Extract the (X, Y) coordinate from the center of the cell holding the provided text.  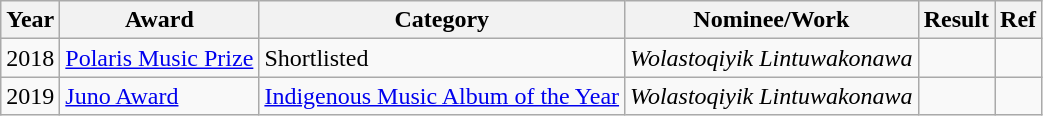
2019 (30, 96)
Nominee/Work (772, 20)
Year (30, 20)
2018 (30, 58)
Polaris Music Prize (160, 58)
Result (956, 20)
Shortlisted (442, 58)
Category (442, 20)
Award (160, 20)
Ref (1018, 20)
Indigenous Music Album of the Year (442, 96)
Juno Award (160, 96)
